From the cell containing the given text, extract its center point as [X, Y] coordinate. 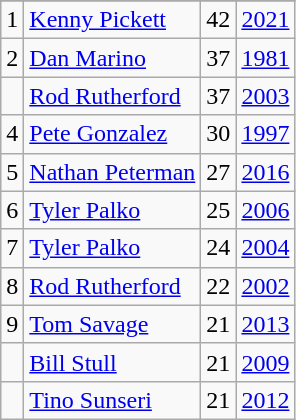
2003 [266, 96]
2009 [266, 362]
1997 [266, 134]
Bill Stull [112, 362]
Pete Gonzalez [112, 134]
Kenny Pickett [112, 20]
Tom Savage [112, 324]
6 [12, 210]
2002 [266, 286]
22 [218, 286]
9 [12, 324]
2016 [266, 172]
Nathan Peterman [112, 172]
4 [12, 134]
30 [218, 134]
8 [12, 286]
27 [218, 172]
2004 [266, 248]
Tino Sunseri [112, 400]
42 [218, 20]
2006 [266, 210]
1 [12, 20]
2 [12, 58]
24 [218, 248]
Dan Marino [112, 58]
2013 [266, 324]
7 [12, 248]
5 [12, 172]
25 [218, 210]
2012 [266, 400]
2021 [266, 20]
1981 [266, 58]
